Search for the cell housing the specified text and yield its [x, y] center coordinate. 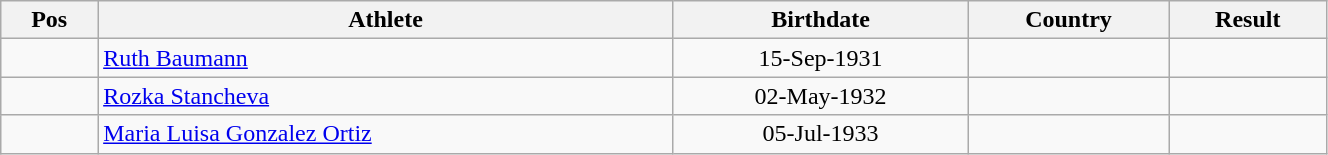
02-May-1932 [820, 96]
Country [1068, 20]
Pos [50, 20]
Ruth Baumann [386, 58]
Rozka Stancheva [386, 96]
15-Sep-1931 [820, 58]
05-Jul-1933 [820, 134]
Birthdate [820, 20]
Maria Luisa Gonzalez Ortiz [386, 134]
Athlete [386, 20]
Result [1248, 20]
